Locate the cell with the specified text and output its [X, Y] center coordinate. 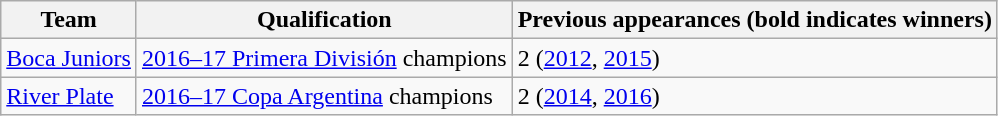
2 (2012, 2015) [754, 58]
2 (2014, 2016) [754, 96]
2016–17 Primera División champions [324, 58]
River Plate [69, 96]
Team [69, 20]
Previous appearances (bold indicates winners) [754, 20]
Boca Juniors [69, 58]
Qualification [324, 20]
2016–17 Copa Argentina champions [324, 96]
